Return the (X, Y) coordinate for the center point of the cell that contains the specified text.  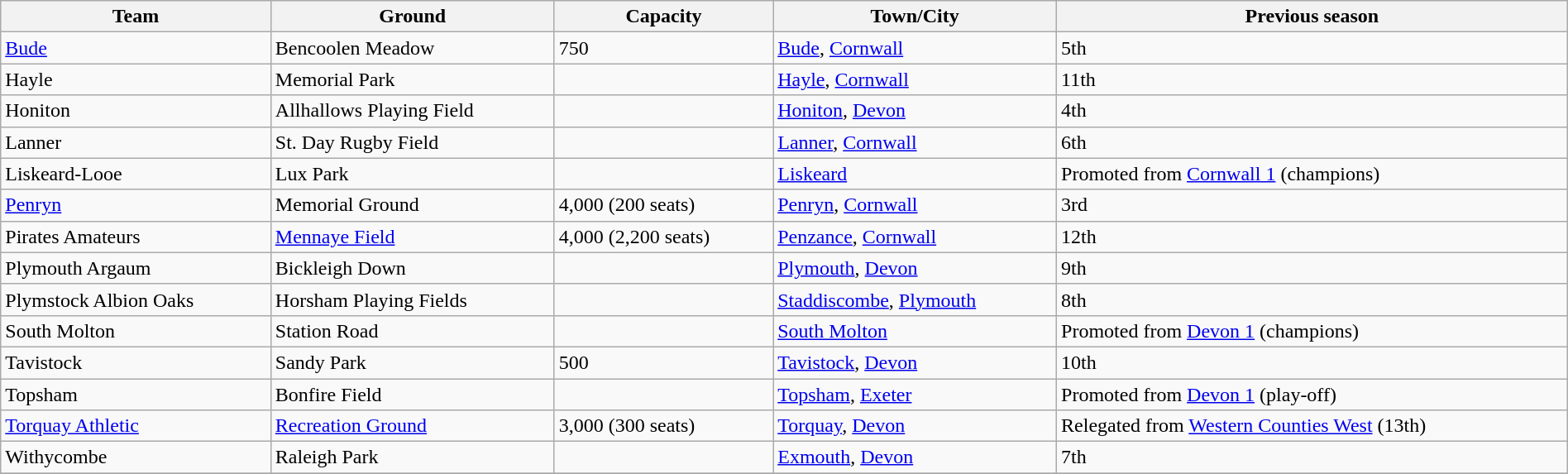
Mennaye Field (412, 237)
Penryn, Cornwall (915, 205)
Lanner (136, 142)
Torquay, Devon (915, 426)
7th (1312, 457)
Liskeard-Looe (136, 174)
750 (663, 48)
9th (1312, 268)
Plymouth Argaum (136, 268)
Bude, Cornwall (915, 48)
Bickleigh Down (412, 268)
Bencoolen Meadow (412, 48)
Recreation Ground (412, 426)
Lux Park (412, 174)
Plymouth, Devon (915, 268)
Bonfire Field (412, 395)
Hayle, Cornwall (915, 79)
Relegated from Western Counties West (13th) (1312, 426)
Torquay Athletic (136, 426)
8th (1312, 299)
Liskeard (915, 174)
Honiton, Devon (915, 111)
3,000 (300 seats) (663, 426)
Promoted from Devon 1 (champions) (1312, 331)
Station Road (412, 331)
12th (1312, 237)
Plymstock Albion Oaks (136, 299)
4,000 (200 seats) (663, 205)
Raleigh Park (412, 457)
4th (1312, 111)
Withycombe (136, 457)
6th (1312, 142)
Sandy Park (412, 362)
Pirates Amateurs (136, 237)
Tavistock (136, 362)
Bude (136, 48)
4,000 (2,200 seats) (663, 237)
Topsham, Exeter (915, 395)
Memorial Ground (412, 205)
Hayle (136, 79)
Allhallows Playing Field (412, 111)
Previous season (1312, 17)
Promoted from Cornwall 1 (champions) (1312, 174)
3rd (1312, 205)
Ground (412, 17)
Penzance, Cornwall (915, 237)
Staddiscombe, Plymouth (915, 299)
Exmouth, Devon (915, 457)
10th (1312, 362)
Team (136, 17)
500 (663, 362)
Honiton (136, 111)
Topsham (136, 395)
St. Day Rugby Field (412, 142)
Capacity (663, 17)
5th (1312, 48)
Tavistock, Devon (915, 362)
Memorial Park (412, 79)
Horsham Playing Fields (412, 299)
Penryn (136, 205)
Lanner, Cornwall (915, 142)
Town/City (915, 17)
Promoted from Devon 1 (play-off) (1312, 395)
11th (1312, 79)
